Scan for the cell matching the given text and deliver its [X, Y] coordinate at center. 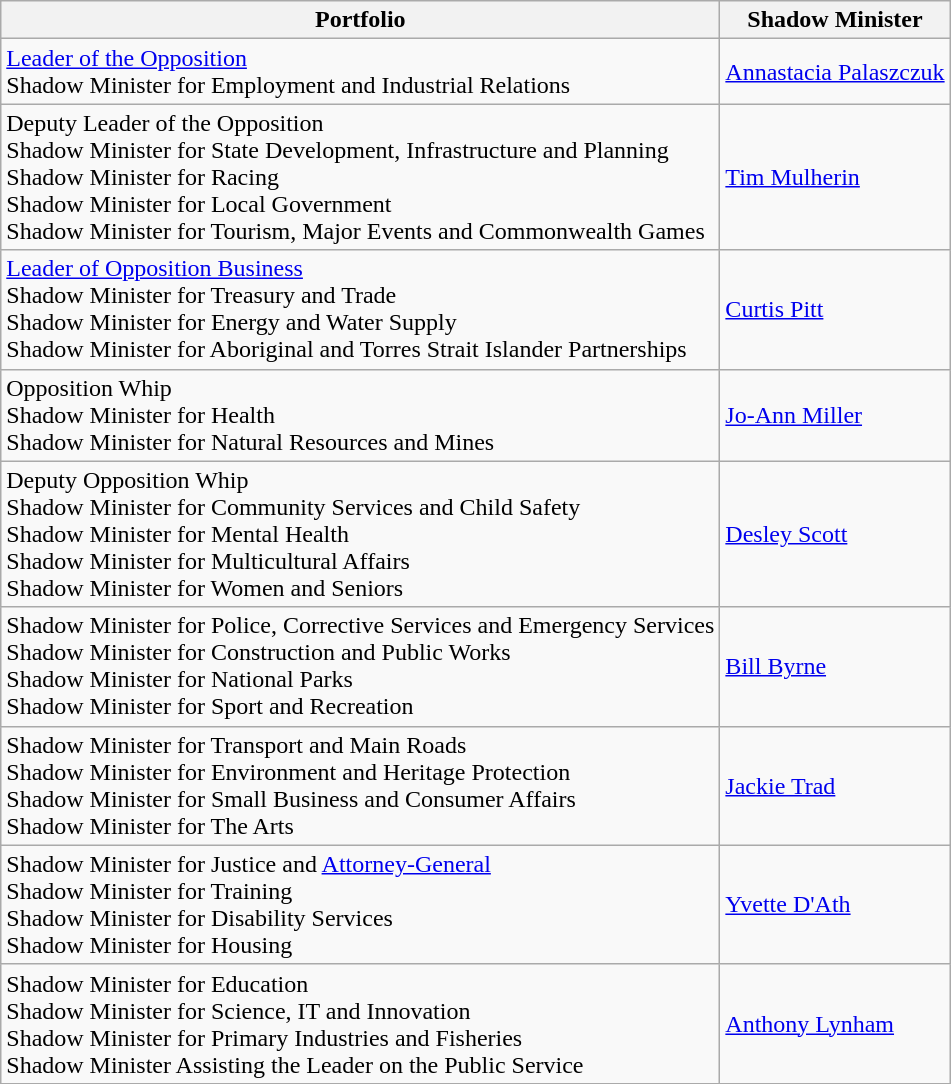
Opposition WhipShadow Minister for HealthShadow Minister for Natural Resources and Mines [360, 415]
Shadow Minister for Justice and Attorney-GeneralShadow Minister for TrainingShadow Minister for Disability ServicesShadow Minister for Housing [360, 904]
Leader of the OppositionShadow Minister for Employment and Industrial Relations [360, 72]
Curtis Pitt [835, 310]
Jackie Trad [835, 786]
Annastacia Palaszczuk [835, 72]
Portfolio [360, 20]
Anthony Lynham [835, 1024]
Shadow Minister [835, 20]
Tim Mulherin [835, 177]
Jo-Ann Miller [835, 415]
Yvette D'Ath [835, 904]
Desley Scott [835, 534]
Bill Byrne [835, 666]
